Identify which cell holds the provided text, then report its [x, y] central coordinate. 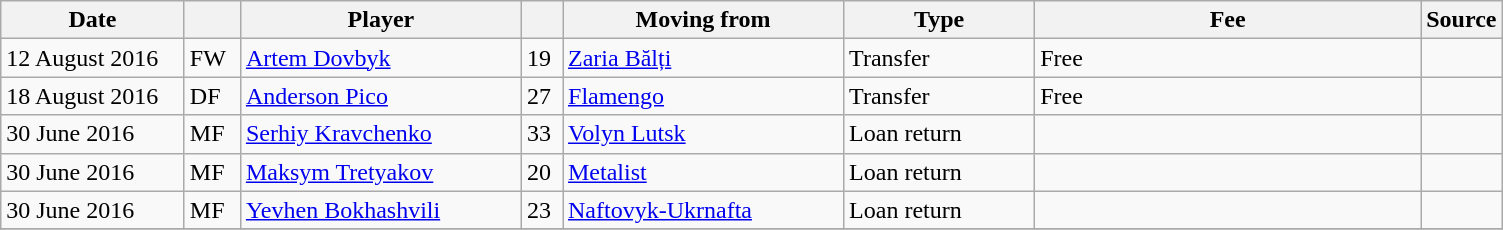
19 [542, 58]
Zaria Bălți [702, 58]
33 [542, 134]
27 [542, 96]
Anderson Pico [380, 96]
Moving from [702, 20]
Metalist [702, 172]
Artem Dovbyk [380, 58]
23 [542, 210]
12 August 2016 [93, 58]
Type [940, 20]
Yevhen Bokhashvili [380, 210]
Volyn Lutsk [702, 134]
Date [93, 20]
Fee [1228, 20]
18 August 2016 [93, 96]
20 [542, 172]
Player [380, 20]
Naftovyk-Ukrnafta [702, 210]
DF [212, 96]
Flamengo [702, 96]
FW [212, 58]
Serhiy Kravchenko [380, 134]
Maksym Tretyakov [380, 172]
Source [1462, 20]
